Return the [X, Y] coordinate for the center point of the cell that contains the specified text.  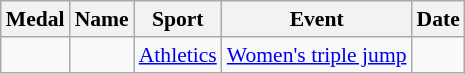
Women's triple jump [317, 55]
Date [438, 19]
Athletics [178, 55]
Name [102, 19]
Event [317, 19]
Medal [36, 19]
Sport [178, 19]
